Search for the cell housing the specified text and yield its [X, Y] center coordinate. 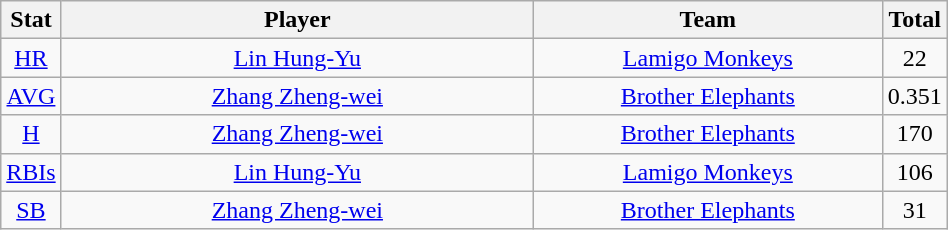
170 [914, 134]
Stat [31, 20]
H [31, 134]
Player [297, 20]
Total [914, 20]
106 [914, 172]
AVG [31, 96]
31 [914, 210]
RBIs [31, 172]
0.351 [914, 96]
22 [914, 58]
SB [31, 210]
Team [708, 20]
HR [31, 58]
